Scan for the cell matching the given text and deliver its [X, Y] coordinate at center. 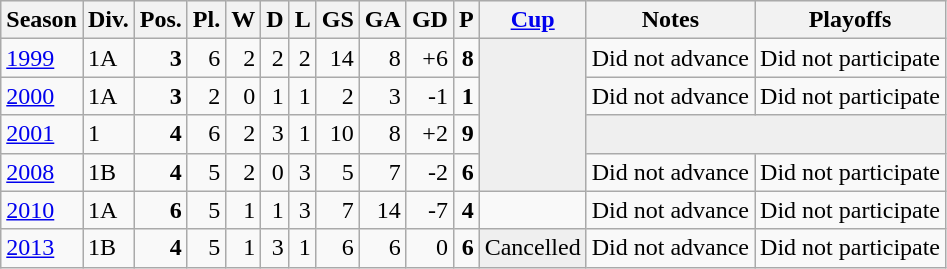
+6 [430, 58]
D [275, 20]
10 [338, 134]
GS [338, 20]
Div. [108, 20]
P [466, 20]
Pl. [206, 20]
Pos. [160, 20]
W [244, 20]
2001 [42, 134]
Season [42, 20]
2000 [42, 96]
1999 [42, 58]
Cancelled [532, 248]
-7 [430, 210]
GD [430, 20]
Notes [670, 20]
-1 [430, 96]
2008 [42, 172]
2010 [42, 210]
Cup [532, 20]
L [302, 20]
GA [382, 20]
Playoffs [850, 20]
+2 [430, 134]
9 [466, 134]
2013 [42, 248]
-2 [430, 172]
